Pinpoint the cell where the given text exists, returning its [X, Y] midpoint coordinate. 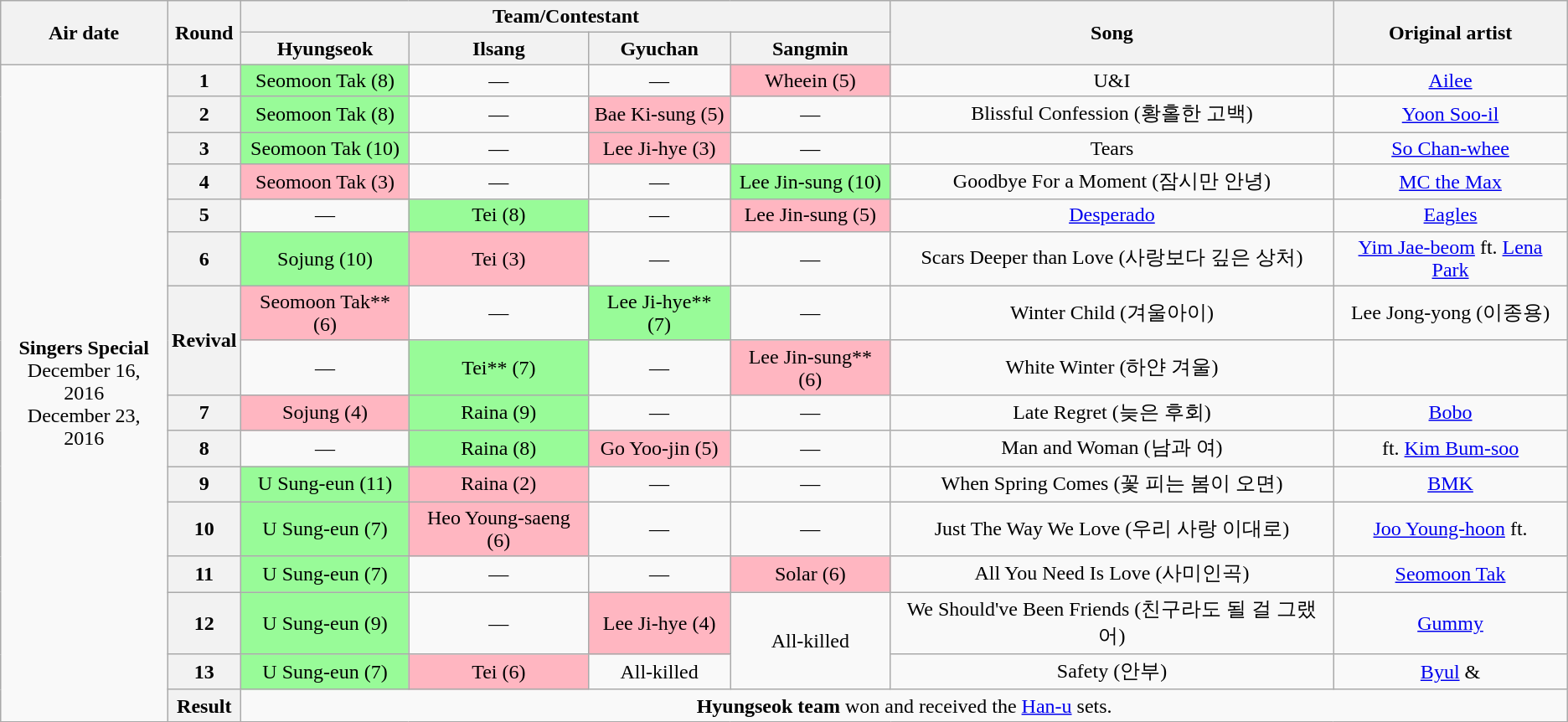
Tears [1112, 148]
Desperado [1112, 215]
Just The Way We Love (우리 사랑 이대로) [1112, 529]
Lee Jin-sung (5) [811, 215]
Heo Young-saeng (6) [498, 529]
Winter Child (겨울아이) [1112, 313]
Lee Jin-sung** (6) [811, 367]
Bobo [1451, 412]
Go Yoo-jin (5) [660, 449]
5 [204, 215]
6 [204, 258]
Revival [204, 340]
Raina (2) [498, 484]
Round [204, 33]
Seomoon Tak** (6) [325, 313]
Man and Woman (남과 여) [1112, 449]
When Spring Comes (꽃 피는 봄이 오면) [1112, 484]
13 [204, 672]
Hyungseok team won and received the Han-u sets. [905, 705]
Yoon Soo-il [1451, 114]
Tei** (7) [498, 367]
Gyuchan [660, 49]
Sojung (10) [325, 258]
White Winter (하얀 겨울) [1112, 367]
ft. Kim Bum-soo [1451, 449]
Raina (9) [498, 412]
8 [204, 449]
Original artist [1451, 33]
Goodbye For a Moment (잠시만 안녕) [1112, 183]
Lee Jin-sung (10) [811, 183]
Result [204, 705]
Sojung (4) [325, 412]
Song [1112, 33]
Lee Ji-hye** (7) [660, 313]
Blissful Confession (황홀한 고백) [1112, 114]
Hyungseok [325, 49]
Tei (3) [498, 258]
12 [204, 623]
Solar (6) [811, 575]
Raina (8) [498, 449]
10 [204, 529]
Ilsang [498, 49]
Eagles [1451, 215]
1 [204, 80]
Team/Contestant [566, 17]
All You Need Is Love (사미인곡) [1112, 575]
Seomoon Tak (10) [325, 148]
9 [204, 484]
Bae Ki-sung (5) [660, 114]
We Should've Been Friends (친구라도 될 걸 그랬어) [1112, 623]
Lee Ji-hye (4) [660, 623]
Joo Young-hoon ft. [1451, 529]
Tei (6) [498, 672]
Gummy [1451, 623]
So Chan-whee [1451, 148]
MC the Max [1451, 183]
Safety (안부) [1112, 672]
11 [204, 575]
Seomoon Tak [1451, 575]
Air date [84, 33]
U&I [1112, 80]
Seomoon Tak (3) [325, 183]
Ailee [1451, 80]
Late Regret (늦은 후회) [1112, 412]
Sangmin [811, 49]
Lee Ji-hye (3) [660, 148]
7 [204, 412]
Yim Jae-beom ft. Lena Park [1451, 258]
U Sung-eun (11) [325, 484]
Byul & [1451, 672]
4 [204, 183]
Singers SpecialDecember 16, 2016December 23, 2016 [84, 393]
Lee Jong-yong (이종용) [1451, 313]
U Sung-eun (9) [325, 623]
3 [204, 148]
BMK [1451, 484]
Wheein (5) [811, 80]
2 [204, 114]
Tei (8) [498, 215]
Scars Deeper than Love (사랑보다 깊은 상처) [1112, 258]
